Return the [x, y] coordinate for the center point of the cell that contains the specified text.  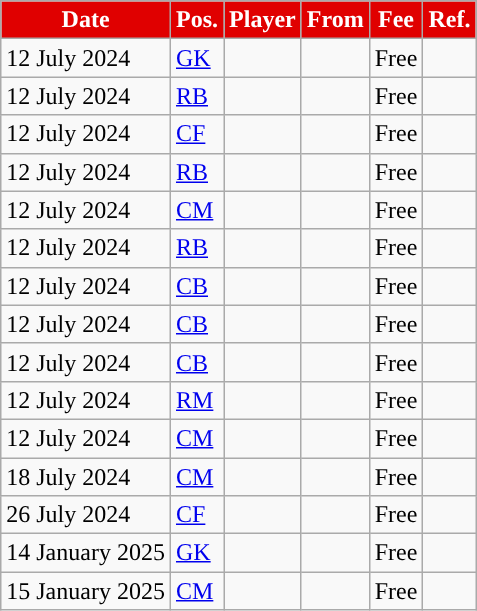
Fee [396, 20]
Ref. [450, 20]
14 January 2025 [86, 553]
15 January 2025 [86, 591]
18 July 2024 [86, 477]
Date [86, 20]
From [335, 20]
RM [196, 400]
26 July 2024 [86, 515]
Player [263, 20]
Pos. [196, 20]
